Capture the cell that displays the provided text and extract its (X, Y) central coordinate. 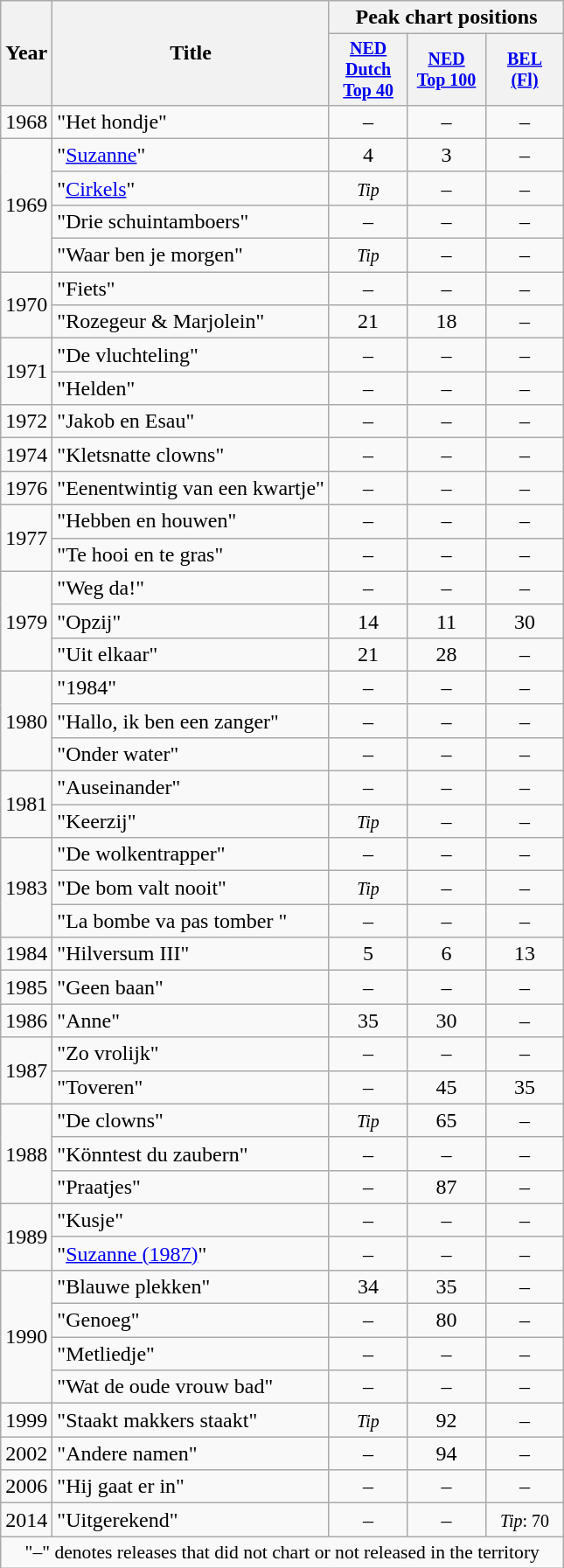
"Blauwe plekken" (191, 1286)
"Rozegeur & Marjolein" (191, 322)
1987 (26, 1070)
1976 (26, 488)
1999 (26, 1420)
1981 (26, 805)
"Eenentwintig van een kwartje" (191, 488)
"Weg da!" (191, 588)
"Andere namen" (191, 1453)
"Könntest du zaubern" (191, 1153)
"Drie schuintamboers" (191, 221)
1972 (26, 422)
1974 (26, 455)
1968 (26, 122)
1979 (26, 621)
"Hij gaat er in" (191, 1487)
87 (446, 1187)
"De bom valt nooit" (191, 888)
"Hebben en houwen" (191, 521)
"Kusje" (191, 1220)
2014 (26, 1520)
1986 (26, 1021)
"Keerzij" (191, 821)
"Anne" (191, 1021)
NEDDutchTop 40 (367, 70)
"Genoeg" (191, 1321)
"Suzanne" (191, 155)
2006 (26, 1487)
"Geen baan" (191, 987)
1990 (26, 1336)
"De wolkentrapper" (191, 854)
"Te hooi en te gras" (191, 554)
"Opzij" (191, 621)
"Praatjes" (191, 1187)
94 (446, 1453)
"Jakob en Esau" (191, 422)
"–" denotes releases that did not chart or not released in the territory (282, 1552)
"Metliedje" (191, 1354)
1971 (26, 372)
Title (191, 53)
"Wat de oude vrouw bad" (191, 1387)
18 (446, 322)
Tip: 70 (525, 1520)
"Waar ben je morgen" (191, 255)
"Zo vrolijk" (191, 1054)
"De vluchteling" (191, 355)
"De clowns" (191, 1120)
NEDTop 100 (446, 70)
"Uitgerekend" (191, 1520)
1977 (26, 538)
"Uit elkaar" (191, 654)
92 (446, 1420)
Year (26, 53)
"Fiets" (191, 289)
28 (446, 654)
"Suzanne (1987)" (191, 1253)
"Hallo, ik ben een zanger" (191, 721)
1989 (26, 1237)
45 (446, 1087)
"Auseinander" (191, 788)
"Hilversum III" (191, 954)
3 (446, 155)
Peak chart positions (446, 17)
BEL(Fl) (525, 70)
"Onder water" (191, 754)
"Staakt makkers staakt" (191, 1420)
"Kletsnatte clowns" (191, 455)
6 (446, 954)
1983 (26, 888)
34 (367, 1286)
"La bombe va pas tomber " (191, 921)
"Helden" (191, 388)
"Cirkels" (191, 188)
"1984" (191, 687)
4 (367, 155)
1980 (26, 721)
11 (446, 621)
14 (367, 621)
"Het hondje" (191, 122)
1970 (26, 305)
1985 (26, 987)
1984 (26, 954)
5 (367, 954)
1988 (26, 1153)
80 (446, 1321)
1969 (26, 205)
2002 (26, 1453)
"Toveren" (191, 1087)
65 (446, 1120)
13 (525, 954)
